Return (X, Y) of the center of cell containing provided text 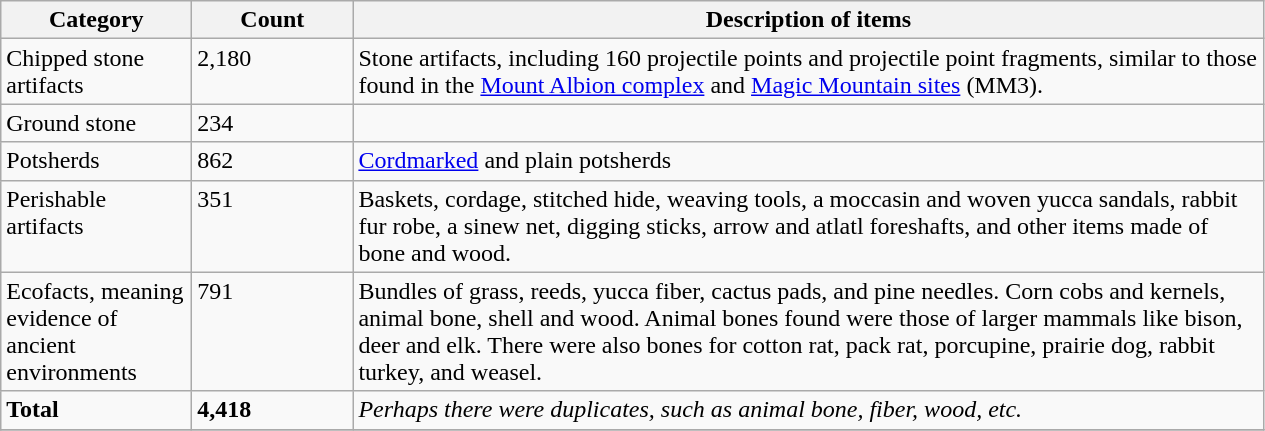
Category (96, 20)
Cordmarked and plain potsherds (808, 161)
862 (272, 161)
234 (272, 123)
Count (272, 20)
351 (272, 226)
791 (272, 332)
Total (96, 410)
Perhaps there were duplicates, such as animal bone, fiber, wood, etc. (808, 410)
4,418 (272, 410)
Perishable artifacts (96, 226)
Chipped stone artifacts (96, 72)
Description of items (808, 20)
Potsherds (96, 161)
2,180 (272, 72)
Ground stone (96, 123)
Ecofacts, meaningevidence of ancient environments (96, 332)
